Scan for the cell matching the given text and deliver its [x, y] coordinate at center. 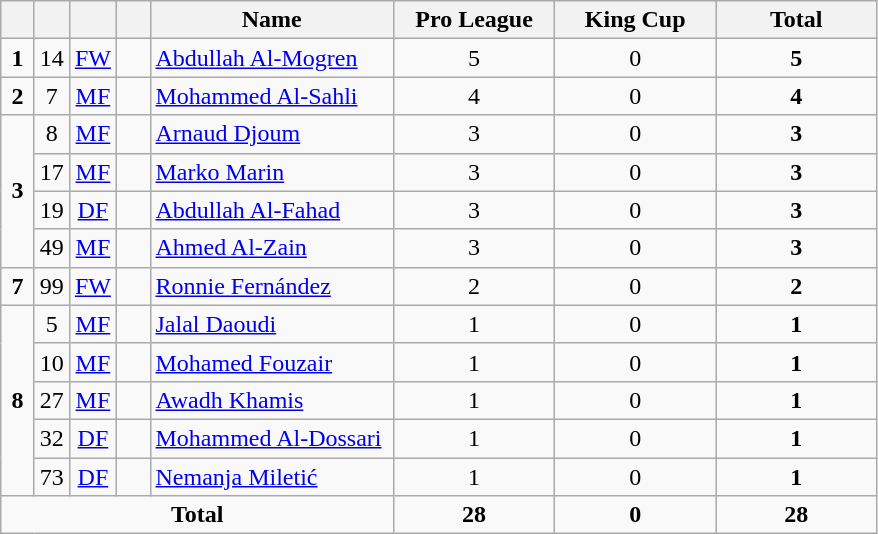
Abdullah Al-Mogren [272, 58]
Pro League [474, 20]
Jalal Daoudi [272, 324]
49 [52, 248]
King Cup [636, 20]
19 [52, 210]
Marko Marin [272, 172]
Ahmed Al-Zain [272, 248]
Awadh Khamis [272, 400]
99 [52, 286]
32 [52, 438]
73 [52, 477]
Arnaud Djoum [272, 134]
Ronnie Fernández [272, 286]
10 [52, 362]
17 [52, 172]
14 [52, 58]
Mohammed Al-Dossari [272, 438]
Nemanja Miletić [272, 477]
27 [52, 400]
Mohamed Fouzair [272, 362]
Mohammed Al-Sahli [272, 96]
Name [272, 20]
Abdullah Al-Fahad [272, 210]
